Locate the cell with the specified text and output its [x, y] center coordinate. 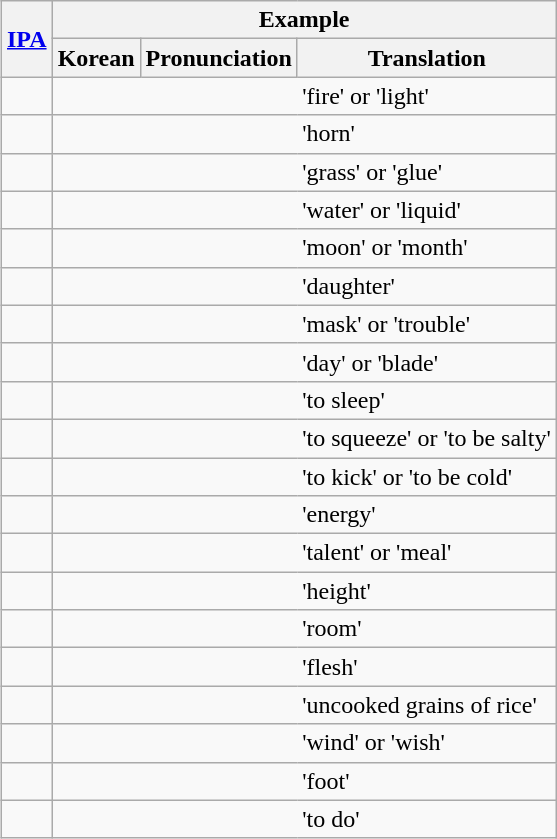
'horn' [426, 134]
'to sleep' [426, 400]
'to squeeze' or 'to be salty' [426, 438]
Example [304, 20]
Translation [426, 58]
'to do' [426, 819]
'moon' or 'month' [426, 248]
'room' [426, 629]
'height' [426, 591]
'foot' [426, 781]
Korean [96, 58]
'fire' or 'light' [426, 96]
'grass' or 'glue' [426, 172]
'to kick' or 'to be cold' [426, 477]
'flesh' [426, 667]
'uncooked grains of rice' [426, 705]
'wind' or 'wish' [426, 743]
IPA [26, 39]
'day' or 'blade' [426, 362]
'mask' or 'trouble' [426, 324]
'daughter' [426, 286]
'talent' or 'meal' [426, 553]
Pronunciation [218, 58]
'water' or 'liquid' [426, 210]
'energy' [426, 515]
